From the cell containing the given text, extract its center point as [X, Y] coordinate. 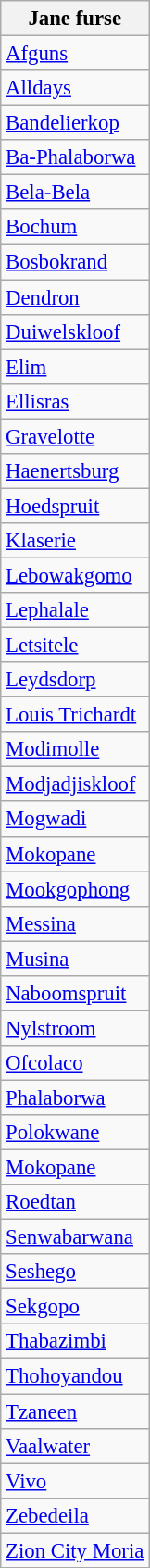
Haenertsburg [75, 471]
Duiwelskloof [75, 332]
Nylstroom [75, 1028]
Dendron [75, 297]
Bandelierkop [75, 123]
Elim [75, 367]
Musina [75, 959]
Hoedspruit [75, 506]
Polokwane [75, 1133]
Vivo [75, 1481]
Gravelotte [75, 436]
Roedtan [75, 1202]
Sekgopo [75, 1307]
Naboomspruit [75, 994]
Mookgophong [75, 889]
Bela-Bela [75, 193]
Mogwadi [75, 820]
Senwabarwana [75, 1237]
Louis Trichardt [75, 715]
Modimolle [75, 749]
Zion City Moria [75, 1550]
Phalaborwa [75, 1098]
Jane furse [75, 19]
Modjadjiskloof [75, 784]
Messina [75, 923]
Ba-Phalaborwa [75, 157]
Alldays [75, 88]
Lephalale [75, 610]
Letsitele [75, 646]
Klaserie [75, 541]
Thabazimbi [75, 1342]
Zebedeila [75, 1515]
Thohoyandou [75, 1376]
Ellisras [75, 401]
Bosbokrand [75, 262]
Lebowakgomo [75, 575]
Leydsdorp [75, 680]
Seshego [75, 1272]
Tzaneen [75, 1411]
Bochum [75, 227]
Ofcolaco [75, 1063]
Vaalwater [75, 1446]
Afguns [75, 54]
